Identify which cell holds the provided text, then report its [X, Y] central coordinate. 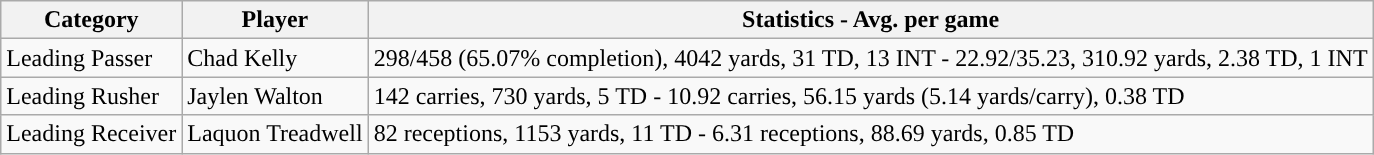
Leading Rusher [92, 96]
Laquon Treadwell [275, 134]
Chad Kelly [275, 58]
Category [92, 20]
Jaylen Walton [275, 96]
142 carries, 730 yards, 5 TD - 10.92 carries, 56.15 yards (5.14 yards/carry), 0.38 TD [870, 96]
82 receptions, 1153 yards, 11 TD - 6.31 receptions, 88.69 yards, 0.85 TD [870, 134]
Leading Receiver [92, 134]
298/458 (65.07% completion), 4042 yards, 31 TD, 13 INT - 22.92/35.23, 310.92 yards, 2.38 TD, 1 INT [870, 58]
Statistics - Avg. per game [870, 20]
Leading Passer [92, 58]
Player [275, 20]
